Identify which cell holds the provided text, then report its (X, Y) central coordinate. 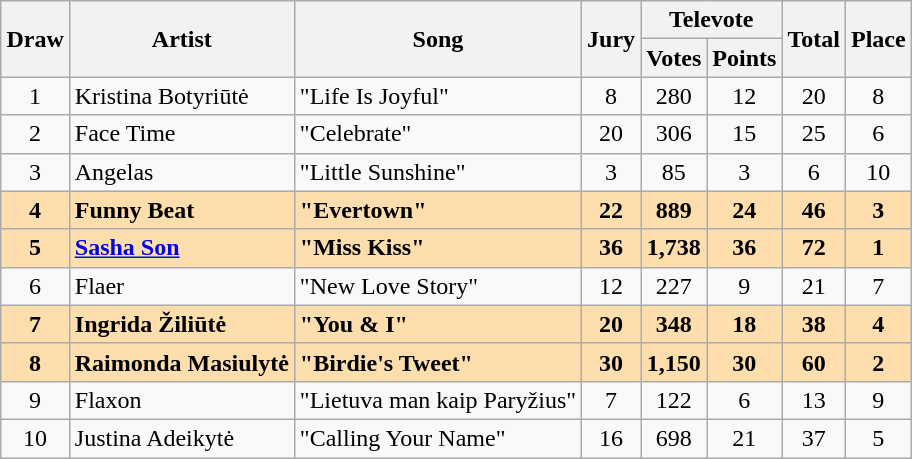
25 (814, 134)
Kristina Botyriūtė (182, 96)
18 (744, 324)
"New Love Story" (438, 286)
"Calling Your Name" (438, 438)
37 (814, 438)
Funny Beat (182, 210)
Sasha Son (182, 248)
15 (744, 134)
"Celebrate" (438, 134)
Flaxon (182, 400)
Televote (712, 20)
889 (674, 210)
"Lietuva man kaip Paryžius" (438, 400)
348 (674, 324)
16 (612, 438)
60 (814, 362)
"Life Is Joyful" (438, 96)
Jury (612, 39)
24 (744, 210)
13 (814, 400)
Place (878, 39)
Song (438, 39)
1,738 (674, 248)
"Little Sunshine" (438, 172)
Ingrida Žiliūtė (182, 324)
698 (674, 438)
Artist (182, 39)
Justina Adeikytė (182, 438)
46 (814, 210)
Face Time (182, 134)
122 (674, 400)
1,150 (674, 362)
Flaer (182, 286)
38 (814, 324)
Total (814, 39)
Angelas (182, 172)
Votes (674, 58)
"Evertown" (438, 210)
72 (814, 248)
227 (674, 286)
85 (674, 172)
Points (744, 58)
"You & I" (438, 324)
Draw (35, 39)
"Birdie's Tweet" (438, 362)
"Miss Kiss" (438, 248)
Raimonda Masiulytė (182, 362)
306 (674, 134)
280 (674, 96)
22 (612, 210)
